Scan for the cell matching the given text and deliver its [X, Y] coordinate at center. 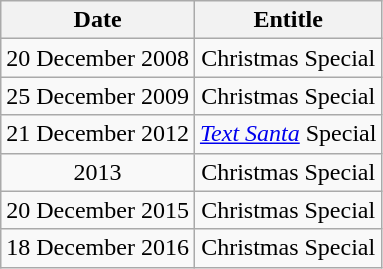
2013 [98, 172]
18 December 2016 [98, 248]
Date [98, 20]
20 December 2015 [98, 210]
Text Santa Special [288, 134]
21 December 2012 [98, 134]
Entitle [288, 20]
25 December 2009 [98, 96]
20 December 2008 [98, 58]
